Locate the cell with the specified text and output its [X, Y] center coordinate. 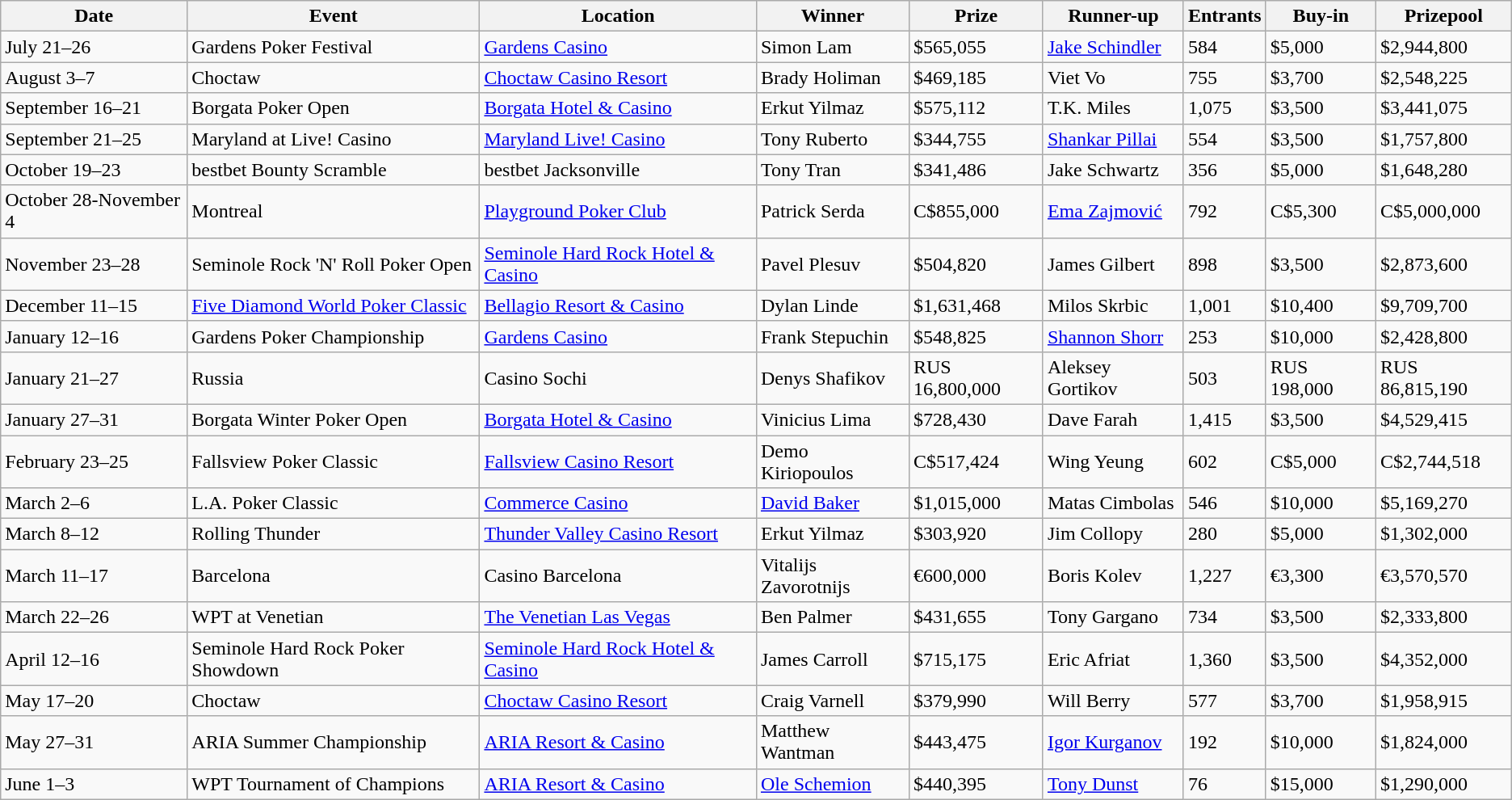
C$2,744,518 [1443, 461]
1,415 [1224, 419]
Ema Zajmović [1113, 212]
Eric Afriat [1113, 659]
Russia [334, 378]
Vitalijs Zavorotnijs [832, 575]
March 11–17 [94, 575]
Brady Holiman [832, 78]
602 [1224, 461]
May 27–31 [94, 742]
$3,441,075 [1443, 108]
€3,300 [1321, 575]
Tony Ruberto [832, 139]
Prize [976, 16]
David Baker [832, 503]
Tony Tran [832, 170]
$379,990 [976, 701]
February 23–25 [94, 461]
Location [619, 16]
Denys Shafikov [832, 378]
May 17–20 [94, 701]
Buy-in [1321, 16]
$504,820 [976, 263]
1,360 [1224, 659]
$469,185 [976, 78]
Boris Kolev [1113, 575]
192 [1224, 742]
$9,709,700 [1443, 305]
Shankar Pillai [1113, 139]
Frank Stepuchin [832, 336]
$565,055 [976, 47]
$2,333,800 [1443, 617]
Thunder Valley Casino Resort [619, 534]
577 [1224, 701]
$440,395 [976, 784]
546 [1224, 503]
$2,428,800 [1443, 336]
Prizepool [1443, 16]
C$855,000 [976, 212]
January 27–31 [94, 419]
$10,400 [1321, 305]
Bellagio Resort & Casino [619, 305]
James Carroll [832, 659]
Gardens Poker Championship [334, 336]
Dave Farah [1113, 419]
Date [94, 16]
Borgata Poker Open [334, 108]
$303,920 [976, 534]
March 2–6 [94, 503]
Ole Schemion [832, 784]
Casino Sochi [619, 378]
Commerce Casino [619, 503]
Demo Kiriopoulos [832, 461]
356 [1224, 170]
$4,529,415 [1443, 419]
Craig Varnell [832, 701]
Fallsview Poker Classic [334, 461]
Seminole Rock 'N' Roll Poker Open [334, 263]
$344,755 [976, 139]
T.K. Miles [1113, 108]
C$517,424 [976, 461]
$2,548,225 [1443, 78]
April 12–16 [94, 659]
$1,631,468 [976, 305]
898 [1224, 263]
1,001 [1224, 305]
bestbet Jacksonville [619, 170]
$2,944,800 [1443, 47]
RUS 198,000 [1321, 378]
Rolling Thunder [334, 534]
$1,015,000 [976, 503]
Seminole Hard Rock Poker Showdown [334, 659]
WPT at Venetian [334, 617]
253 [1224, 336]
October 28-November 4 [94, 212]
January 21–27 [94, 378]
792 [1224, 212]
$1,290,000 [1443, 784]
C$5,300 [1321, 212]
76 [1224, 784]
Casino Barcelona [619, 575]
October 19–23 [94, 170]
Fallsview Casino Resort [619, 461]
August 3–7 [94, 78]
Pavel Plesuv [832, 263]
Tony Dunst [1113, 784]
Shannon Shorr [1113, 336]
$1,958,915 [1443, 701]
1,075 [1224, 108]
bestbet Bounty Scramble [334, 170]
$728,430 [976, 419]
Five Diamond World Poker Classic [334, 305]
Ben Palmer [832, 617]
L.A. Poker Classic [334, 503]
Borgata Winter Poker Open [334, 419]
Dylan Linde [832, 305]
$443,475 [976, 742]
Aleksey Gortikov [1113, 378]
Will Berry [1113, 701]
€3,570,570 [1443, 575]
554 [1224, 139]
280 [1224, 534]
Playground Poker Club [619, 212]
Matas Cimbolas [1113, 503]
Viet Vo [1113, 78]
C$5,000,000 [1443, 212]
Montreal [334, 212]
March 22–26 [94, 617]
$1,648,280 [1443, 170]
734 [1224, 617]
Patrick Serda [832, 212]
Maryland Live! Casino [619, 139]
Event [334, 16]
Jake Schindler [1113, 47]
Igor Kurganov [1113, 742]
Winner [832, 16]
$15,000 [1321, 784]
Jim Collopy [1113, 534]
$2,873,600 [1443, 263]
Tony Gargano [1113, 617]
RUS 86,815,190 [1443, 378]
December 11–15 [94, 305]
$715,175 [976, 659]
Matthew Wantman [832, 742]
Vinicius Lima [832, 419]
$4,352,000 [1443, 659]
The Venetian Las Vegas [619, 617]
Milos Skrbic [1113, 305]
$1,302,000 [1443, 534]
584 [1224, 47]
Gardens Poker Festival [334, 47]
Barcelona [334, 575]
$575,112 [976, 108]
€600,000 [976, 575]
Entrants [1224, 16]
Maryland at Live! Casino [334, 139]
503 [1224, 378]
WPT Tournament of Champions [334, 784]
755 [1224, 78]
Wing Yeung [1113, 461]
September 21–25 [94, 139]
September 16–21 [94, 108]
$5,169,270 [1443, 503]
Simon Lam [832, 47]
July 21–26 [94, 47]
$1,757,800 [1443, 139]
James Gilbert [1113, 263]
Runner-up [1113, 16]
$548,825 [976, 336]
January 12–16 [94, 336]
$431,655 [976, 617]
1,227 [1224, 575]
November 23–28 [94, 263]
June 1–3 [94, 784]
$341,486 [976, 170]
ARIA Summer Championship [334, 742]
C$5,000 [1321, 461]
RUS 16,800,000 [976, 378]
Jake Schwartz [1113, 170]
March 8–12 [94, 534]
$1,824,000 [1443, 742]
